Locate the cell with the specified text and output its [X, Y] center coordinate. 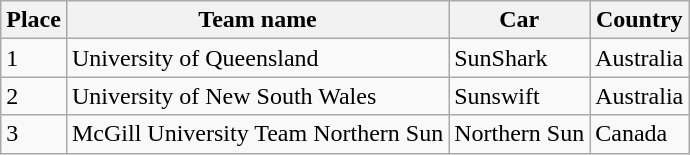
University of Queensland [257, 58]
Northern Sun [520, 134]
2 [34, 96]
University of New South Wales [257, 96]
Country [640, 20]
McGill University Team Northern Sun [257, 134]
Place [34, 20]
Sunswift [520, 96]
Canada [640, 134]
1 [34, 58]
3 [34, 134]
Car [520, 20]
SunShark [520, 58]
Team name [257, 20]
